Determine the (x, y) coordinate at the center of the cell enclosing the given text.  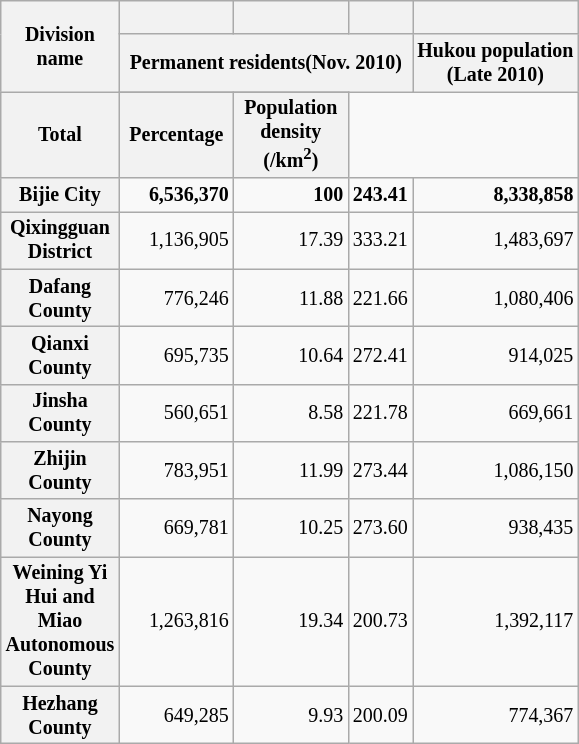
243.41 (380, 196)
1,080,406 (495, 298)
6,536,370 (176, 196)
783,951 (176, 470)
221.78 (380, 414)
10.64 (291, 356)
669,661 (495, 414)
774,367 (495, 714)
8.58 (291, 414)
1,263,816 (176, 622)
Qixingguan District (60, 240)
19.34 (291, 622)
8,338,858 (495, 196)
Hezhang County (60, 714)
11.88 (291, 298)
695,735 (176, 356)
272.41 (380, 356)
Hukou population(Late 2010) (495, 64)
10.25 (291, 528)
221.66 (380, 298)
273.60 (380, 528)
1,086,150 (495, 470)
Bijie City (60, 196)
Qianxi County (60, 356)
273.44 (380, 470)
200.09 (380, 714)
11.99 (291, 470)
Jinsha County (60, 414)
Weining Yi Hui and Miao Autonomous County (60, 622)
Dafang County (60, 298)
Division name (60, 46)
669,781 (176, 528)
938,435 (495, 528)
776,246 (176, 298)
Nayong County (60, 528)
Total (60, 136)
1,392,117 (495, 622)
100 (291, 196)
333.21 (380, 240)
200.73 (380, 622)
649,285 (176, 714)
1,136,905 (176, 240)
560,651 (176, 414)
9.93 (291, 714)
1,483,697 (495, 240)
Percentage (176, 136)
Zhijin County (60, 470)
914,025 (495, 356)
Permanent residents(Nov. 2010) (266, 64)
Population density (/km2) (291, 136)
17.39 (291, 240)
